Search for the cell housing the specified text and yield its [X, Y] center coordinate. 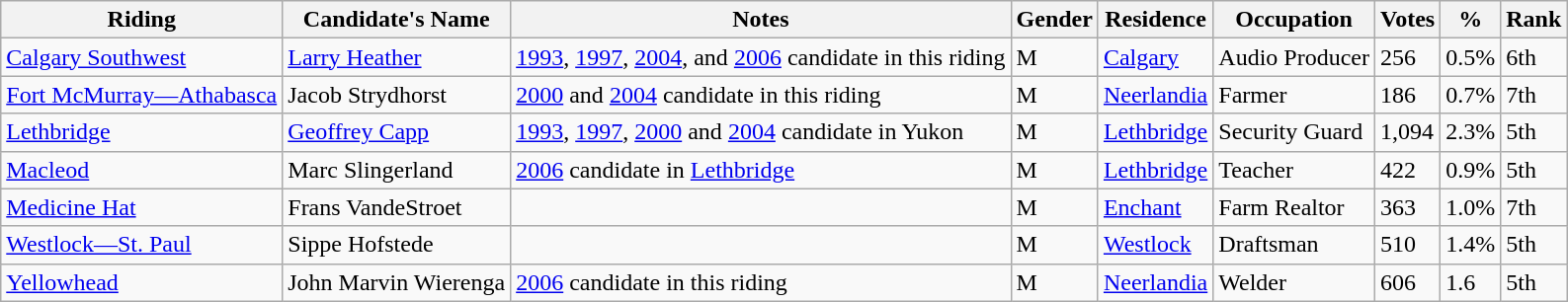
Macleod [142, 170]
Medicine Hat [142, 207]
1.6 [1470, 282]
Notes [761, 20]
0.9% [1470, 170]
Yellowhead [142, 282]
1,094 [1407, 132]
Sippe Hofstede [397, 245]
Teacher [1294, 170]
Welder [1294, 282]
422 [1407, 170]
0.7% [1470, 95]
Votes [1407, 20]
1.4% [1470, 245]
Security Guard [1294, 132]
2000 and 2004 candidate in this riding [761, 95]
Occupation [1294, 20]
Marc Slingerland [397, 170]
Residence [1155, 20]
Frans VandeStroet [397, 207]
Calgary Southwest [142, 57]
Enchant [1155, 207]
Westlock [1155, 245]
186 [1407, 95]
Calgary [1155, 57]
Rank [1533, 20]
Farm Realtor [1294, 207]
606 [1407, 282]
2006 candidate in this riding [761, 282]
Audio Producer [1294, 57]
Gender [1054, 20]
510 [1407, 245]
1993, 1997, 2004, and 2006 candidate in this riding [761, 57]
2006 candidate in Lethbridge [761, 170]
Geoffrey Capp [397, 132]
Draftsman [1294, 245]
Farmer [1294, 95]
0.5% [1470, 57]
2.3% [1470, 132]
John Marvin Wierenga [397, 282]
Fort McMurray—Athabasca [142, 95]
Westlock—St. Paul [142, 245]
Jacob Strydhorst [397, 95]
Candidate's Name [397, 20]
Larry Heather [397, 57]
1993, 1997, 2000 and 2004 candidate in Yukon [761, 132]
Riding [142, 20]
363 [1407, 207]
% [1470, 20]
256 [1407, 57]
6th [1533, 57]
1.0% [1470, 207]
